Search for the cell housing the specified text and yield its (x, y) center coordinate. 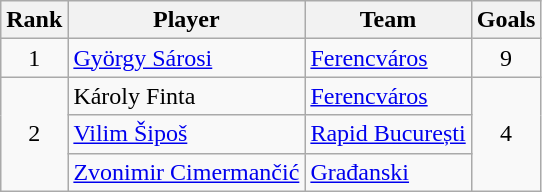
Rapid București (388, 134)
Građanski (388, 172)
2 (34, 134)
Károly Finta (186, 96)
9 (506, 58)
Goals (506, 20)
Rank (34, 20)
1 (34, 58)
Player (186, 20)
Team (388, 20)
Vilim Šipoš (186, 134)
Zvonimir Cimermančić (186, 172)
4 (506, 134)
György Sárosi (186, 58)
